Pinpoint the cell where the given text exists, returning its (x, y) midpoint coordinate. 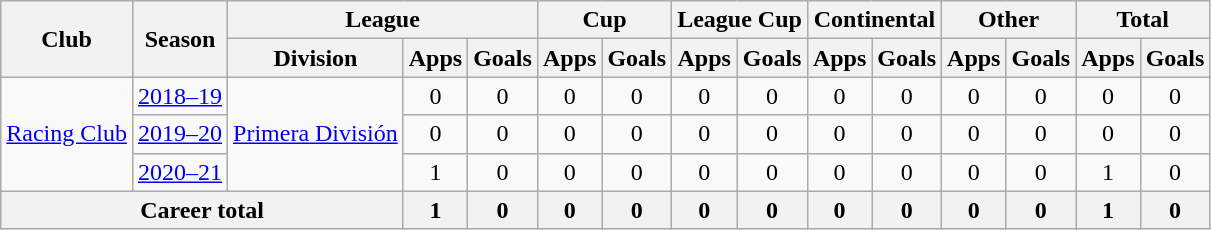
Career total (202, 210)
2020–21 (180, 172)
Season (180, 39)
Continental (874, 20)
Racing Club (67, 134)
Total (1143, 20)
Primera División (316, 134)
2018–19 (180, 96)
Other (1009, 20)
Cup (604, 20)
League Cup (740, 20)
Club (67, 39)
League (383, 20)
2019–20 (180, 134)
Division (316, 58)
